Extract the [X, Y] coordinate from the center of the cell holding the provided text.  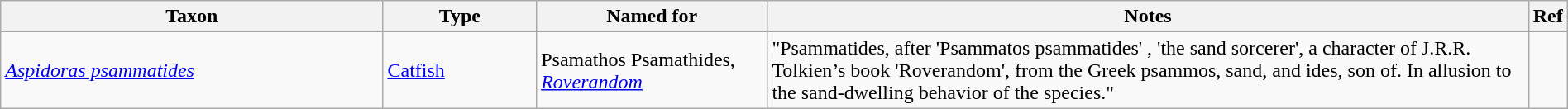
Aspidoras psammatides [192, 70]
Notes [1148, 17]
Catfish [460, 70]
Type [460, 17]
Taxon [192, 17]
Ref [1548, 17]
Named for [652, 17]
Psamathos Psamathides, Roverandom [652, 70]
